Find where the given text appears and provide that cell's center as [X, Y] coordinate. 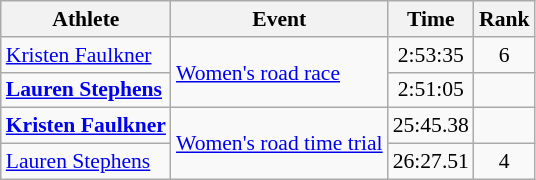
2:51:05 [431, 90]
26:27.51 [431, 162]
4 [504, 162]
Rank [504, 19]
Event [280, 19]
Time [431, 19]
25:45.38 [431, 126]
Women's road race [280, 72]
Athlete [86, 19]
Women's road time trial [280, 144]
6 [504, 55]
2:53:35 [431, 55]
